Locate the cell with the specified text and output its [x, y] center coordinate. 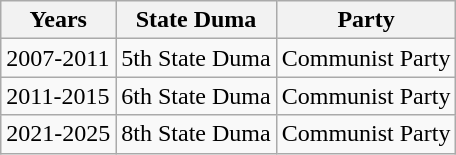
2007-2011 [58, 58]
Party [366, 20]
2021-2025 [58, 134]
8th State Duma [196, 134]
Years [58, 20]
2011-2015 [58, 96]
6th State Duma [196, 96]
5th State Duma [196, 58]
State Duma [196, 20]
